Capture the cell that displays the provided text and extract its (X, Y) central coordinate. 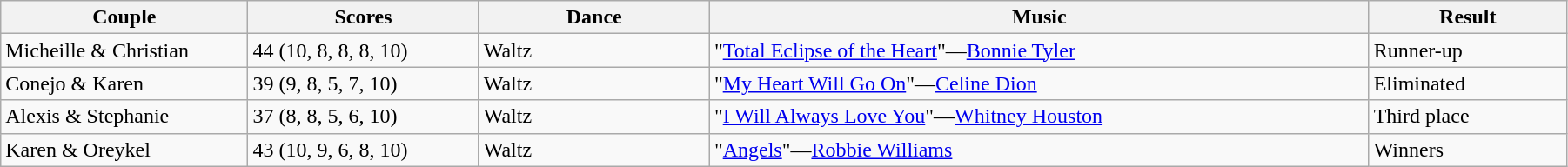
Micheille & Christian (124, 50)
Alexis & Stephanie (124, 117)
Scores (364, 17)
Dance (593, 17)
39 (9, 8, 5, 7, 10) (364, 83)
"I Will Always Love You"—Whitney Houston (1039, 117)
Eliminated (1467, 83)
Result (1467, 17)
"Total Eclipse of the Heart"—Bonnie Tyler (1039, 50)
Conejo & Karen (124, 83)
43 (10, 9, 6, 8, 10) (364, 150)
"My Heart Will Go On"—Celine Dion (1039, 83)
Third place (1467, 117)
Music (1039, 17)
37 (8, 8, 5, 6, 10) (364, 117)
Winners (1467, 150)
44 (10, 8, 8, 8, 10) (364, 50)
Karen & Oreykel (124, 150)
Couple (124, 17)
"Angels"—Robbie Williams (1039, 150)
Runner-up (1467, 50)
